Extract the [x, y] coordinate from the center of the cell holding the provided text.  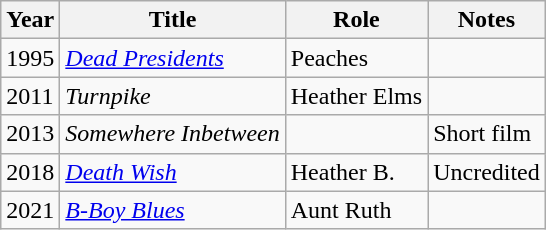
Aunt Ruth [356, 210]
Title [172, 20]
Uncredited [487, 172]
Heather Elms [356, 96]
Turnpike [172, 96]
Dead Presidents [172, 58]
2013 [30, 134]
2011 [30, 96]
Notes [487, 20]
Peaches [356, 58]
Year [30, 20]
Role [356, 20]
Death Wish [172, 172]
Heather B. [356, 172]
2021 [30, 210]
Short film [487, 134]
1995 [30, 58]
Somewhere Inbetween [172, 134]
2018 [30, 172]
B-Boy Blues [172, 210]
